Determine the [X, Y] coordinate at the center of the cell enclosing the given text.  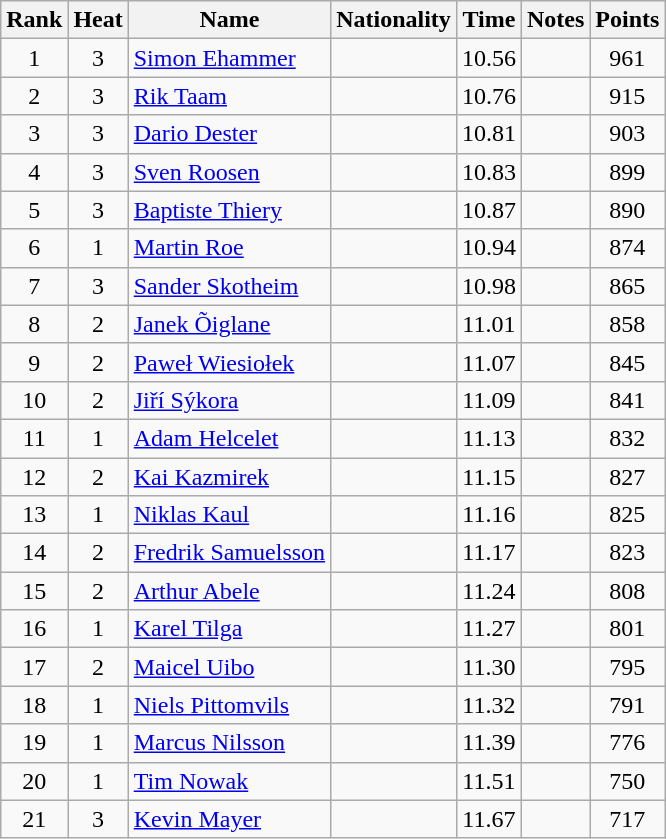
Maicel Uibo [229, 667]
Marcus Nilsson [229, 743]
20 [34, 781]
10.81 [488, 134]
11.27 [488, 629]
Janek Õiglane [229, 324]
10.98 [488, 286]
15 [34, 591]
Rik Taam [229, 96]
6 [34, 248]
11.67 [488, 819]
Nationality [394, 20]
961 [628, 58]
Points [628, 20]
Rank [34, 20]
19 [34, 743]
Kevin Mayer [229, 819]
865 [628, 286]
Karel Tilga [229, 629]
832 [628, 438]
Martin Roe [229, 248]
915 [628, 96]
11.15 [488, 477]
Sander Skotheim [229, 286]
12 [34, 477]
Adam Helcelet [229, 438]
Simon Ehammer [229, 58]
Kai Kazmirek [229, 477]
823 [628, 553]
874 [628, 248]
11.07 [488, 362]
Fredrik Samuelsson [229, 553]
845 [628, 362]
795 [628, 667]
776 [628, 743]
10.94 [488, 248]
750 [628, 781]
Tim Nowak [229, 781]
Baptiste Thiery [229, 210]
Jiří Sýkora [229, 400]
4 [34, 172]
11.51 [488, 781]
10.56 [488, 58]
825 [628, 515]
Dario Dester [229, 134]
903 [628, 134]
5 [34, 210]
11 [34, 438]
890 [628, 210]
858 [628, 324]
11.39 [488, 743]
Niels Pittomvils [229, 705]
18 [34, 705]
841 [628, 400]
899 [628, 172]
11.24 [488, 591]
717 [628, 819]
11.17 [488, 553]
13 [34, 515]
791 [628, 705]
11.13 [488, 438]
21 [34, 819]
7 [34, 286]
11.30 [488, 667]
Name [229, 20]
16 [34, 629]
Heat [98, 20]
14 [34, 553]
808 [628, 591]
8 [34, 324]
10 [34, 400]
9 [34, 362]
Niklas Kaul [229, 515]
10.87 [488, 210]
11.32 [488, 705]
11.01 [488, 324]
Paweł Wiesiołek [229, 362]
10.76 [488, 96]
827 [628, 477]
11.16 [488, 515]
10.83 [488, 172]
Arthur Abele [229, 591]
Notes [555, 20]
Sven Roosen [229, 172]
801 [628, 629]
17 [34, 667]
11.09 [488, 400]
Time [488, 20]
